Locate the cell with the specified text and output its [X, Y] center coordinate. 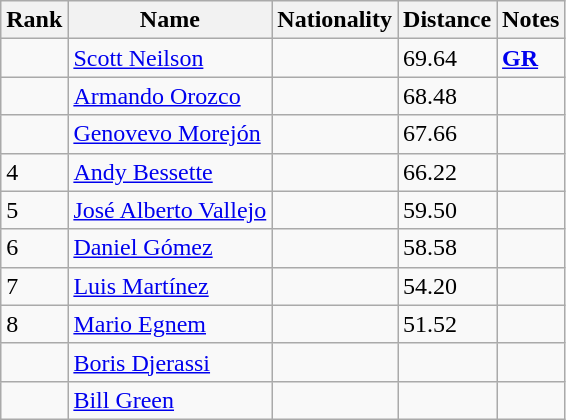
51.52 [448, 324]
4 [34, 172]
54.20 [448, 286]
66.22 [448, 172]
68.48 [448, 96]
Boris Djerassi [170, 362]
Mario Egnem [170, 324]
59.50 [448, 210]
Scott Neilson [170, 58]
Luis Martínez [170, 286]
Andy Bessette [170, 172]
Armando Orozco [170, 96]
58.58 [448, 248]
6 [34, 248]
Bill Green [170, 400]
Notes [531, 20]
Rank [34, 20]
67.66 [448, 134]
69.64 [448, 58]
Distance [448, 20]
Name [170, 20]
7 [34, 286]
GR [531, 58]
Daniel Gómez [170, 248]
5 [34, 210]
Nationality [335, 20]
José Alberto Vallejo [170, 210]
Genovevo Morejón [170, 134]
8 [34, 324]
